Scan for the cell matching the given text and deliver its (x, y) coordinate at center. 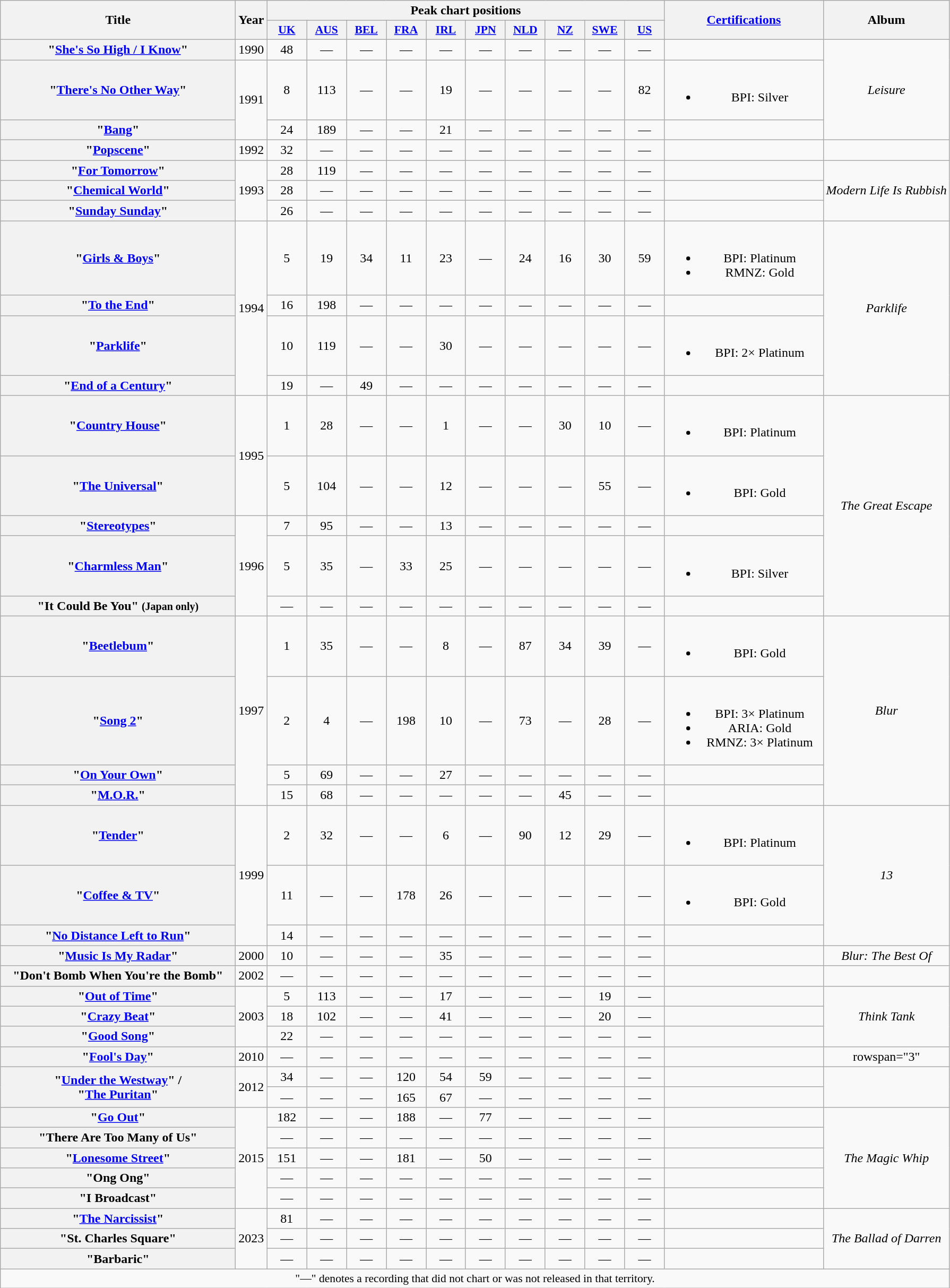
Year (252, 20)
1997 (252, 710)
"Crazy Beat" (118, 1016)
77 (485, 1117)
US (644, 30)
"Out of Time" (118, 996)
"To the End" (118, 305)
BEL (366, 30)
"Tender" (118, 836)
Album (886, 20)
29 (605, 836)
Peak chart positions (466, 11)
55 (605, 485)
"No Distance Left to Run" (118, 935)
1992 (252, 150)
2003 (252, 1016)
SWE (605, 30)
BPI: 2× Platinum (744, 345)
1999 (252, 875)
15 (287, 795)
Blur (886, 710)
81 (287, 1218)
rowspan="3" (886, 1057)
50 (485, 1158)
"Barbaric" (118, 1259)
"Song 2" (118, 721)
33 (407, 566)
Blur: The Best Of (886, 956)
"Ong Ong" (118, 1178)
AUS (327, 30)
"Don't Bomb When You're the Bomb" (118, 976)
90 (525, 836)
14 (287, 935)
"St. Charles Square" (118, 1239)
"I Broadcast" (118, 1198)
"The Universal" (118, 485)
The Magic Whip (886, 1157)
95 (327, 526)
"Popscene" (118, 150)
"Good Song" (118, 1036)
UK (287, 30)
2012 (252, 1087)
25 (446, 566)
7 (287, 526)
2002 (252, 976)
48 (287, 49)
1996 (252, 566)
"Music Is My Radar" (118, 956)
120 (407, 1077)
2010 (252, 1057)
Parklife (886, 308)
6 (446, 836)
BPI: PlatinumRMNZ: Gold (744, 258)
49 (366, 385)
"It Could Be You" (Japan only) (118, 606)
The Great Escape (886, 505)
BPI: 3× PlatinumARIA: GoldRMNZ: 3× Platinum (744, 721)
FRA (407, 30)
Title (118, 20)
1991 (252, 100)
68 (327, 795)
67 (446, 1097)
178 (407, 895)
1994 (252, 308)
IRL (446, 30)
181 (407, 1158)
"End of a Century" (118, 385)
2023 (252, 1239)
21 (446, 130)
"There Are Too Many of Us" (118, 1137)
"Charmless Man" (118, 566)
20 (605, 1016)
"Country House" (118, 426)
39 (605, 646)
4 (327, 721)
41 (446, 1016)
188 (407, 1117)
73 (525, 721)
"Chemical World" (118, 191)
The Ballad of Darren (886, 1239)
"Sunday Sunday" (118, 211)
"Stereotypes" (118, 526)
"She's So High / I Know" (118, 49)
"Girls & Boys" (118, 258)
"Go Out" (118, 1117)
Certifications (744, 20)
102 (327, 1016)
2015 (252, 1157)
"Bang" (118, 130)
"Under the Westway" /"The Puritan" (118, 1087)
JPN (485, 30)
69 (327, 775)
23 (446, 258)
182 (287, 1117)
22 (287, 1036)
189 (327, 130)
2000 (252, 956)
Leisure (886, 89)
NZ (565, 30)
"There's No Other Way" (118, 89)
1990 (252, 49)
165 (407, 1097)
104 (327, 485)
"On Your Own" (118, 775)
18 (287, 1016)
151 (287, 1158)
"Beetlebum" (118, 646)
"M.O.R." (118, 795)
Modern Life Is Rubbish (886, 191)
NLD (525, 30)
1995 (252, 456)
54 (446, 1077)
Think Tank (886, 1016)
"Parklife" (118, 345)
1993 (252, 191)
45 (565, 795)
17 (446, 996)
27 (446, 775)
"—" denotes a recording that did not chart or was not released in that territory. (476, 1278)
"Fool's Day" (118, 1057)
"The Narcissist" (118, 1218)
87 (525, 646)
"For Tomorrow" (118, 170)
82 (644, 89)
"Lonesome Street" (118, 1158)
"Coffee & TV" (118, 895)
